Capture the cell that displays the provided text and extract its (X, Y) central coordinate. 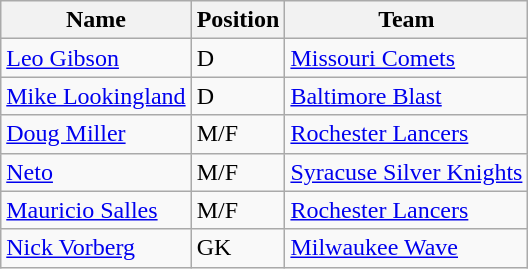
Mauricio Salles (96, 210)
Doug Miller (96, 134)
Baltimore Blast (406, 96)
Nick Vorberg (96, 248)
Position (238, 20)
Team (406, 20)
Name (96, 20)
Mike Lookingland (96, 96)
Milwaukee Wave (406, 248)
Neto (96, 172)
Syracuse Silver Knights (406, 172)
GK (238, 248)
Leo Gibson (96, 58)
Missouri Comets (406, 58)
